Scan for the cell matching the given text and deliver its [X, Y] coordinate at center. 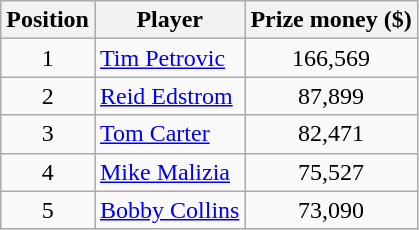
1 [48, 58]
Tim Petrovic [169, 58]
Reid Edstrom [169, 96]
75,527 [331, 172]
166,569 [331, 58]
5 [48, 210]
2 [48, 96]
4 [48, 172]
Tom Carter [169, 134]
Mike Malizia [169, 172]
Prize money ($) [331, 20]
82,471 [331, 134]
Position [48, 20]
3 [48, 134]
Bobby Collins [169, 210]
Player [169, 20]
87,899 [331, 96]
73,090 [331, 210]
